Scan for the cell matching the given text and deliver its [x, y] coordinate at center. 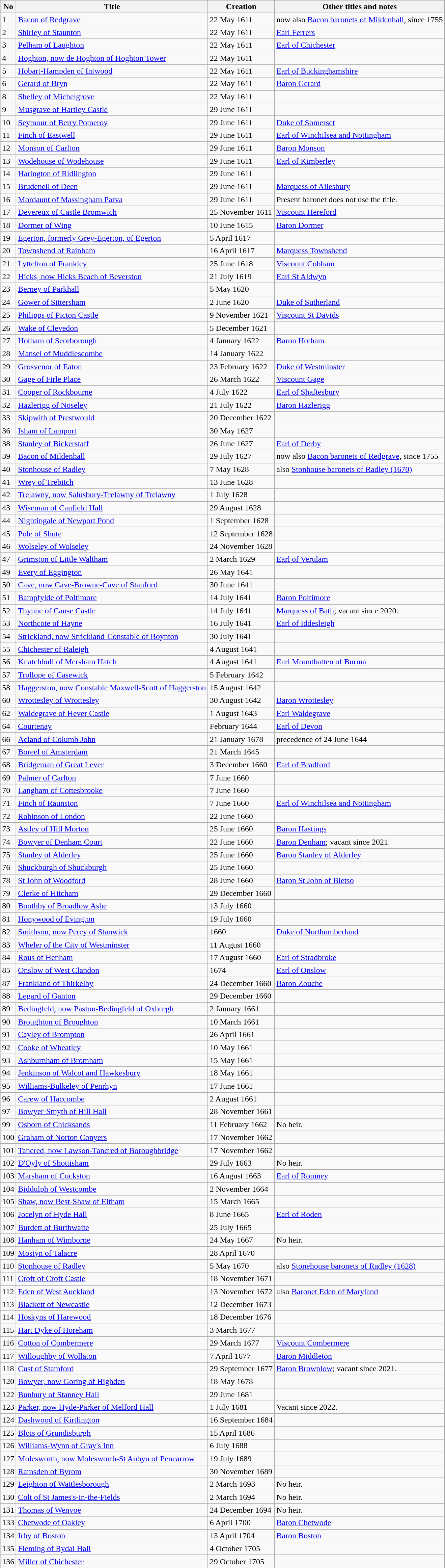
Bridgeman of Great Lever [112, 765]
111 [8, 1279]
Viscount St Davids [360, 315]
17 [8, 212]
Hoghton, now de Hoghton of Hoghton Tower [112, 58]
Harington of Ridlington [112, 174]
1660 [241, 932]
91 [8, 1035]
29 [8, 366]
Cotton of Combermere [112, 1343]
16 April 1617 [241, 251]
Stanley of Bickerstaff [112, 444]
Baron Hazlerigg [360, 405]
118 [8, 1368]
21 March 1645 [241, 752]
Earl Ferrers [360, 32]
Bowyer, now Goring of Highden [112, 1381]
Baron Gerard [360, 84]
3 [8, 45]
Devereux of Castle Bromwich [112, 212]
53 [8, 623]
Earl of Devon [360, 726]
D'Oyly of Shottisham [112, 1163]
92 [8, 1047]
Townshend of Rainham [112, 251]
Baron Stanley of Alderley [360, 855]
1 [8, 20]
110 [8, 1266]
Earl of Bradford [360, 765]
24 May 1667 [241, 1240]
Frankland of Thirkelby [112, 983]
Cooke of Wheatley [112, 1047]
Monson of Carlton [112, 148]
Title [112, 7]
29 August 1628 [241, 508]
Carew of Haccombe [112, 1099]
Cust of Stamford [112, 1368]
Duke of Somerset [360, 122]
Baron Zouche [360, 983]
6 April 1700 [241, 1523]
Wrey of Trebitch [112, 482]
13 July 1660 [241, 906]
Viscount Gage [360, 379]
103 [8, 1176]
125 [8, 1433]
89 [8, 1009]
Williams-Bulkeley of Penrhyn [112, 1086]
Jenkinson of Walcot and Hawkesbury [112, 1073]
43 [8, 508]
5 February 1642 [241, 675]
100 [8, 1137]
Leighton of Wattlesborough [112, 1484]
Trollope of Casewick [112, 675]
Hobart-Hampden of Intwood [112, 71]
10 June 1615 [241, 225]
Mordaunt of Massingham Parva [112, 200]
1 August 1643 [241, 713]
24 December 1694 [241, 1510]
79 [8, 893]
25 July 1665 [241, 1227]
21 January 1678 [241, 739]
Bampfylde of Poltimore [112, 598]
now also Bacon baronets of Mildenhall, since 1755 [360, 20]
Marsham of Cuckston [112, 1176]
Philipps of Picton Castle [112, 315]
Miller of Chichester [112, 1561]
Chichester of Raleigh [112, 649]
25 [8, 315]
Hart Dyke of Horeham [112, 1330]
70 [8, 791]
Present baronet does not use the title. [360, 200]
74 [8, 842]
Thomas of Wenvoe [112, 1510]
104 [8, 1189]
Hicks, now Hicks Beach of Beverston [112, 276]
26 March 1622 [241, 379]
71 [8, 803]
31 [8, 392]
2 March 1629 [241, 559]
Earl of Verulam [360, 559]
49 [8, 572]
45 [8, 533]
Bacon of Redgrave [112, 20]
25 November 1611 [241, 212]
Stanley of Alderley [112, 855]
24 December 1660 [241, 983]
Thynne of Cause Castle [112, 611]
Bowyer-Smyth of Hill Hall [112, 1112]
Earl of Kimberley [360, 161]
106 [8, 1215]
Baron Hotham [360, 341]
Marquess of Bath; vacant since 2020. [360, 611]
Bowyer of Denham Court [112, 842]
Courtenay [112, 726]
122 [8, 1394]
Boreel of Amsterdam [112, 752]
51 [8, 598]
133 [8, 1523]
Knatchbull of Mersham Hatch [112, 662]
Baron Monson [360, 148]
Earl of Romney [360, 1176]
17 August 1660 [241, 957]
Mansel of Muddlescombe [112, 353]
Burdett of Burthwaite [112, 1227]
Viscount Hereford [360, 212]
Earl Mountbatten of Burma [360, 662]
29 July 1663 [241, 1163]
17 June 1661 [241, 1086]
Earl of Onslow [360, 970]
precedence of 24 June 1644 [360, 739]
Egerton, formerly Grey-Egerton, of Egerton [112, 238]
117 [8, 1356]
15 August 1642 [241, 688]
now also Bacon baronets of Redgrave, since 1755 [360, 456]
Molesworth, now Molesworth-St Aubyn of Pencarrow [112, 1459]
Finch of Raunston [112, 803]
19 July 1660 [241, 919]
Tancred, now Lawson-Tancred of Boroughbridge [112, 1150]
Cooper of Rockbourne [112, 392]
68 [8, 765]
136 [8, 1561]
60 [8, 700]
Dashwood of Kirtlington [112, 1420]
29 March 1677 [241, 1343]
2 June 1620 [241, 302]
44 [8, 521]
135 [8, 1548]
Acland of Columb John [112, 739]
96 [8, 1099]
9 [8, 109]
112 [8, 1292]
Fleming of Rydal Hall [112, 1548]
18 [8, 225]
69 [8, 777]
18 May 1661 [241, 1073]
Blois of Grundisburgh [112, 1433]
Onslow of West Clandon [112, 970]
124 [8, 1420]
66 [8, 739]
13 November 1672 [241, 1292]
15 March 1665 [241, 1202]
123 [8, 1407]
40 [8, 469]
Wolseley of Wolseley [112, 546]
Isham of Lamport [112, 431]
Biddulph of Westcombe [112, 1189]
10 May 1661 [241, 1047]
Earl of Stradbroke [360, 957]
Earl of Roden [360, 1215]
Langham of Cottesbrooke [112, 791]
also Stonehouse baronets of Radley (1628) [360, 1266]
Earl of Shaftesbury [360, 392]
Grosvenor of Eaton [112, 366]
30 November 1689 [241, 1471]
28 April 1670 [241, 1253]
8 [8, 97]
Creation [241, 7]
Earl of Buckinghamshire [360, 71]
Trelawny, now Salusbury-Trelawny of Trelawny [112, 495]
Strickland, now Strickland-Constable of Boynton [112, 636]
6 July 1688 [241, 1446]
105 [8, 1202]
5 May 1620 [241, 289]
Clerke of Hitcham [112, 893]
57 [8, 675]
Honywood of Evington [112, 919]
Hazlerigg of Noseley [112, 405]
87 [8, 983]
Wodehouse of Wodehouse [112, 161]
19 [8, 238]
20 [8, 251]
129 [8, 1484]
5 May 1670 [241, 1266]
Shirley of Staunton [112, 32]
56 [8, 662]
Seymour of Berry Pomeroy [112, 122]
Osborn of Chicksands [112, 1124]
38 [8, 444]
Rous of Henham [112, 957]
Shelley of Michelgrove [112, 97]
Earl of Iddesleigh [360, 623]
41 [8, 482]
Croft of Croft Castle [112, 1279]
102 [8, 1163]
5 [8, 71]
Earl of Chichester [360, 45]
130 [8, 1497]
also Stonhouse baronets of Radley (1670) [360, 469]
Chetwode of Oakley [112, 1523]
82 [8, 932]
134 [8, 1536]
29 July 1627 [241, 456]
Bedingfeld, now Paston-Bedingfeld of Oxburgh [112, 1009]
Boothby of Broadlow Ashe [112, 906]
94 [8, 1073]
Ramsden of Byrom [112, 1471]
Nightingale of Newport Pond [112, 521]
99 [8, 1124]
83 [8, 945]
19 July 1689 [241, 1459]
2 January 1661 [241, 1009]
15 [8, 187]
No [8, 7]
Baron Dormer [360, 225]
46 [8, 546]
Grimston of Little Waltham [112, 559]
Vacant since 2022. [360, 1407]
14 January 1622 [241, 353]
Ashburnham of Bromham [112, 1060]
88 [8, 996]
28 June 1660 [241, 880]
58 [8, 688]
Colt of St James's-in-the-Fields [112, 1497]
Williams-Wynn of Gray's Inn [112, 1446]
12 [8, 148]
Shuckburgh of Shuckburgh [112, 868]
120 [8, 1381]
11 [8, 135]
62 [8, 713]
7 May 1628 [241, 469]
73 [8, 829]
Dormer of Wing [112, 225]
16 July 1641 [241, 623]
32 [8, 405]
7 April 1677 [241, 1356]
26 May 1641 [241, 572]
24 November 1628 [241, 546]
29 October 1705 [241, 1561]
Shaw, now Best-Shaw of Eltham [112, 1202]
Mostyn of Talacre [112, 1253]
11 February 1662 [241, 1124]
Baron Poltimore [360, 598]
24 [8, 302]
Duke of Sutherland [360, 302]
116 [8, 1343]
Earl Waldegrave [360, 713]
18 December 1676 [241, 1317]
Earl of Derby [360, 444]
16 September 1684 [241, 1420]
Hoskyns of Harewood [112, 1317]
Jocelyn of Hyde Hall [112, 1215]
47 [8, 559]
Legard of Ganton [112, 996]
13 June 1628 [241, 482]
2 August 1661 [241, 1099]
Blackett of Newcastle [112, 1304]
131 [8, 1510]
50 [8, 585]
26 April 1661 [241, 1035]
Earl St Aldwyn [360, 276]
Baron Brownlow; vacant since 2021. [360, 1368]
Haggerston, now Constable Maxwell-Scott of Haggerston [112, 688]
2 November 1664 [241, 1189]
80 [8, 906]
18 May 1678 [241, 1381]
Hanham of Wimborne [112, 1240]
30 August 1642 [241, 700]
18 November 1671 [241, 1279]
9 November 1621 [241, 315]
10 [8, 122]
Baron Middleton [360, 1356]
16 [8, 200]
113 [8, 1304]
Duke of Northumberland [360, 932]
109 [8, 1253]
St John of Woodford [112, 880]
Robinson of London [112, 816]
115 [8, 1330]
3 March 1677 [241, 1330]
Pelham of Laughton [112, 45]
15 April 1686 [241, 1433]
10 March 1661 [241, 1022]
1674 [241, 970]
54 [8, 636]
14 [8, 174]
52 [8, 611]
Parker, now Hyde-Parker of Melford Hall [112, 1407]
33 [8, 418]
Finch of Eastwell [112, 135]
4 July 1622 [241, 392]
Lyttelton of Frankley [112, 264]
Wrottesley of Wrottesley [112, 700]
30 [8, 379]
55 [8, 649]
1 July 1628 [241, 495]
126 [8, 1446]
Baron St John of Bletso [360, 880]
4 [8, 58]
5 April 1617 [241, 238]
Hotham of Scorborough [112, 341]
16 August 1663 [241, 1176]
21 [8, 264]
2 [8, 32]
93 [8, 1060]
Marquess of Ailesbury [360, 187]
39 [8, 456]
21 July 1619 [241, 276]
1 July 1681 [241, 1407]
Graham of Norton Conyers [112, 1137]
76 [8, 868]
78 [8, 880]
Marquess Townshend [360, 251]
13 [8, 161]
84 [8, 957]
27 [8, 341]
26 [8, 328]
23 February 1622 [241, 366]
Northcote of Hayne [112, 623]
12 December 1673 [241, 1304]
28 November 1661 [241, 1112]
97 [8, 1112]
85 [8, 970]
Pole of Shute [112, 533]
Irby of Boston [112, 1536]
Gerard of Bryn [112, 84]
Baron Chetwode [360, 1523]
36 [8, 431]
114 [8, 1317]
42 [8, 495]
Gage of Firle Place [112, 379]
Cayley of Brompton [112, 1035]
3 December 1660 [241, 765]
13 April 1704 [241, 1536]
Wheler of the City of Westminster [112, 945]
30 June 1641 [241, 585]
21 July 1622 [241, 405]
Gower of Sittersham [112, 302]
81 [8, 919]
Palmer of Carlton [112, 777]
75 [8, 855]
28 [8, 353]
101 [8, 1150]
Berney of Parkhall [112, 289]
4 January 1622 [241, 341]
Astley of Hill Morton [112, 829]
Other titles and notes [360, 7]
64 [8, 726]
30 May 1627 [241, 431]
108 [8, 1240]
20 December 1622 [241, 418]
25 June 1618 [241, 264]
Baron Boston [360, 1536]
2 March 1693 [241, 1484]
30 July 1641 [241, 636]
15 May 1661 [241, 1060]
29 September 1677 [241, 1368]
Smithson, now Percy of Stanwick [112, 932]
2 March 1694 [241, 1497]
Waldegrave of Hever Castle [112, 713]
Baron Denham; vacant since 2021. [360, 842]
1 September 1628 [241, 521]
Baron Wrottesley [360, 700]
February 1644 [241, 726]
Broughton of Broughton [112, 1022]
Brudenell of Deen [112, 187]
Wake of Clevedon [112, 328]
Willoughby of Wollaton [112, 1356]
also Baronet Eden of Maryland [360, 1292]
Baron Hastings [360, 829]
Musgrave of Hartley Castle [112, 109]
90 [8, 1022]
Wiseman of Canfield Hall [112, 508]
Bacon of Mildenhall [112, 456]
Every of Eggington [112, 572]
11 August 1660 [241, 945]
26 June 1627 [241, 444]
107 [8, 1227]
5 December 1621 [241, 328]
4 October 1705 [241, 1548]
23 [8, 289]
72 [8, 816]
Skipwith of Prestwould [112, 418]
Viscount Combermere [360, 1343]
12 September 1628 [241, 533]
6 [8, 84]
Duke of Westminster [360, 366]
67 [8, 752]
22 [8, 276]
Viscount Cobham [360, 264]
29 June 1681 [241, 1394]
8 June 1665 [241, 1215]
Bunbury of Stanney Hall [112, 1394]
127 [8, 1459]
Eden of West Auckland [112, 1292]
128 [8, 1471]
Cave, now Cave-Browne-Cave of Stanford [112, 585]
95 [8, 1086]
